Determine the [X, Y] coordinate at the center of the cell enclosing the given text.  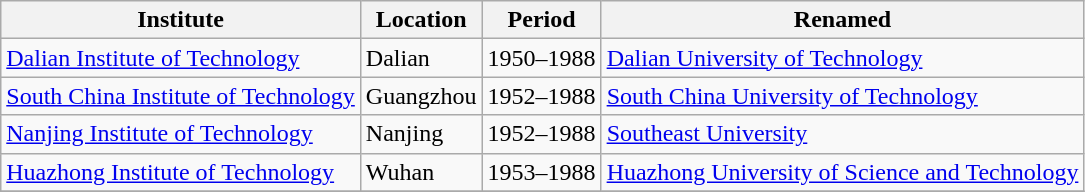
Renamed [842, 20]
1953–1988 [542, 172]
Dalian [421, 58]
Period [542, 20]
South China University of Technology [842, 96]
Nanjing [421, 134]
Southeast University [842, 134]
Dalian University of Technology [842, 58]
Huazhong Institute of Technology [181, 172]
Nanjing Institute of Technology [181, 134]
Institute [181, 20]
Wuhan [421, 172]
Dalian Institute of Technology [181, 58]
Huazhong University of Science and Technology [842, 172]
1950–1988 [542, 58]
Guangzhou [421, 96]
Location [421, 20]
South China Institute of Technology [181, 96]
